Identify which cell holds the provided text, then report its (X, Y) central coordinate. 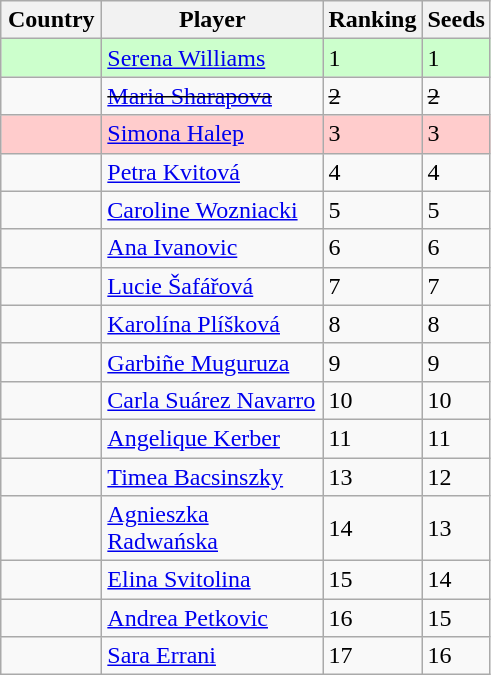
Elina Svitolina (212, 580)
Seeds (456, 20)
Petra Kvitová (212, 172)
Lucie Šafářová (212, 286)
Angelique Kerber (212, 438)
Carla Suárez Navarro (212, 400)
Garbiñe Muguruza (212, 362)
Agnieszka Radwańska (212, 528)
Caroline Wozniacki (212, 210)
Andrea Petkovic (212, 618)
Simona Halep (212, 134)
Maria Sharapova (212, 96)
12 (456, 477)
Ana Ivanovic (212, 248)
Ranking (372, 20)
Serena Williams (212, 58)
Timea Bacsinszky (212, 477)
Player (212, 20)
Country (52, 20)
17 (372, 656)
Sara Errani (212, 656)
Karolína Plíšková (212, 324)
